Locate the cell with the specified text and output its [X, Y] center coordinate. 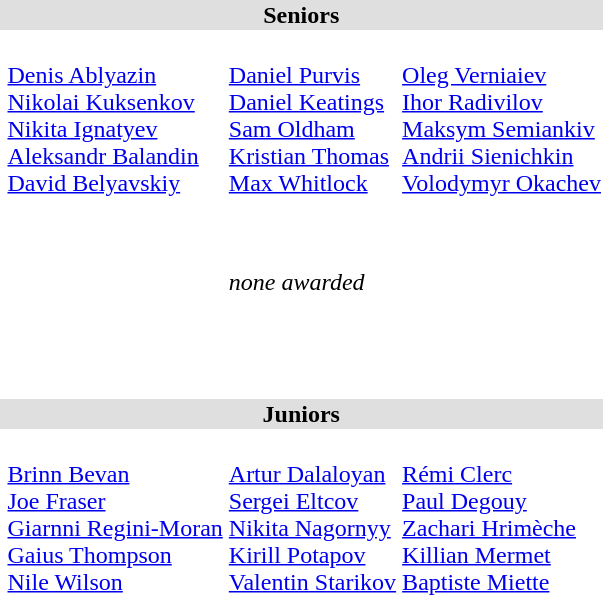
Seniors [301, 15]
Oleg VerniaievIhor RadivilovMaksym SemiankivAndrii SienichkinVolodymyr Okachev [502, 116]
Juniors [301, 414]
Denis AblyazinNikolai KuksenkovNikita IgnatyevAleksandr BalandinDavid Belyavskiy [115, 116]
Daniel PurvisDaniel KeatingsSam OldhamKristian ThomasMax Whitlock [312, 116]
none awarded [312, 282]
